Locate the cell with the specified text and output its [x, y] center coordinate. 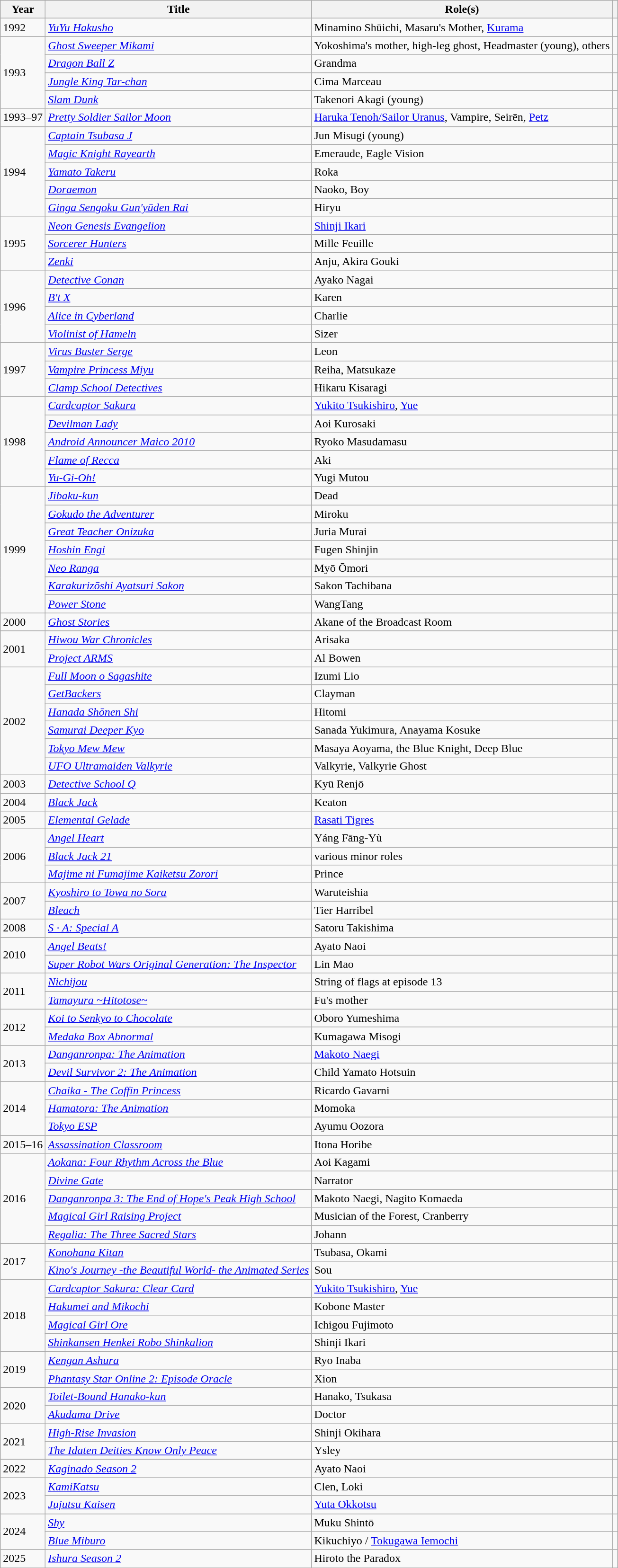
Bleach [179, 910]
Hanada Shōnen Shi [179, 712]
Aoi Kagami [462, 1162]
Shinkansen Henkei Robo Shinkalion [179, 1342]
Divine Gate [179, 1180]
Makoto Naegi, Nagito Komaeda [462, 1198]
B't X [179, 298]
Detective Conan [179, 280]
Ryo Inaba [462, 1360]
Hiroto the Paradox [462, 1559]
Medaka Box Abnormal [179, 1036]
Black Jack [179, 802]
Myō Ōmori [462, 568]
Yamato Takeru [179, 171]
Dead [462, 496]
Akane of the Broadcast Room [462, 622]
Gokudo the Adventurer [179, 514]
Fugen Shinjin [462, 550]
2013 [23, 1063]
Black Jack 21 [179, 856]
Tokyo ESP [179, 1126]
Full Moon o Sagashite [179, 676]
Oboro Yumeshima [462, 1018]
1993–97 [23, 117]
Magical Girl Raising Project [179, 1216]
2003 [23, 784]
Doctor [462, 1415]
Anju, Akira Gouki [462, 262]
Hanako, Tsukasa [462, 1397]
1994 [23, 171]
Tamayura ~Hitotose~ [179, 1000]
2012 [23, 1027]
Ginga Sengoku Gun'yūden Rai [179, 207]
various minor roles [462, 856]
2014 [23, 1108]
Flame of Recca [179, 460]
Xion [462, 1379]
Al Bowen [462, 658]
Child Yamato Hotsuin [462, 1072]
2016 [23, 1198]
Ayako Nagai [462, 280]
Shinji Okihara [462, 1433]
Masaya Aoyama, the Blue Knight, Deep Blue [462, 748]
Emeraude, Eagle Vision [462, 153]
Zenki [179, 262]
2005 [23, 820]
Clamp School Detectives [179, 388]
Grandma [462, 63]
Yuta Okkotsu [462, 1505]
Karakurizōshi Ayatsuri Sakon [179, 586]
Neon Genesis Evangelion [179, 226]
2017 [23, 1261]
2010 [23, 955]
YuYu Hakusho [179, 27]
2024 [23, 1532]
Leon [462, 352]
1995 [23, 244]
Phantasy Star Online 2: Episode Oracle [179, 1379]
2002 [23, 721]
Kumagawa Misogi [462, 1036]
WangTang [462, 604]
Hiryu [462, 207]
Karen [462, 298]
Haruka Tenoh/Sailor Uranus, Vampire, Seirēn, Petz [462, 117]
Chaika - The Coffin Princess [179, 1090]
Sizer [462, 334]
Aoi Kurosaki [462, 424]
Shy [179, 1523]
Slam Dunk [179, 99]
2004 [23, 802]
Nichijou [179, 982]
Hiwou War Chronicles [179, 640]
Yokoshima's mother, high-leg ghost, Headmaster (young), others [462, 45]
1996 [23, 307]
2018 [23, 1315]
2006 [23, 856]
Tsubasa, Okami [462, 1252]
2015–16 [23, 1144]
Sakon Tachibana [462, 586]
Ishura Season 2 [179, 1559]
S · A: Special A [179, 928]
Konohana Kitan [179, 1252]
Sou [462, 1270]
Ghost Sweeper Mikami [179, 45]
Danganronpa 3: The End of Hope's Peak High School [179, 1198]
Mille Feuille [462, 244]
Sorcerer Hunters [179, 244]
2007 [23, 901]
Clen, Loki [462, 1487]
Kyoshiro to Towa no Sora [179, 892]
Angel Beats! [179, 946]
Akudama Drive [179, 1415]
Prince [462, 874]
Johann [462, 1234]
Yugi Mutou [462, 478]
Naoko, Boy [462, 189]
2023 [23, 1496]
Great Teacher Onizuka [179, 532]
Doraemon [179, 189]
Samurai Deeper Kyo [179, 730]
Hoshin Engi [179, 550]
Regalia: The Three Sacred Stars [179, 1234]
2000 [23, 622]
Captain Tsubasa J [179, 135]
Assassination Classroom [179, 1144]
Itona Horibe [462, 1144]
Waruteishia [462, 892]
Keaton [462, 802]
Kobone Master [462, 1306]
Hakumei and Mikochi [179, 1306]
Koi to Senkyo to Chocolate [179, 1018]
1997 [23, 370]
Neo Ranga [179, 568]
Izumi Lio [462, 676]
Dragon Ball Z [179, 63]
UFO Ultramaiden Valkyrie [179, 766]
Devilman Lady [179, 424]
1998 [23, 442]
Year [23, 9]
Magical Girl Ore [179, 1324]
2022 [23, 1469]
Vampire Princess Miyu [179, 370]
Blue Miburo [179, 1541]
Role(s) [462, 9]
Hamatora: The Animation [179, 1108]
KamiKatsu [179, 1487]
2008 [23, 928]
Kyū Renjō [462, 784]
Hitomi [462, 712]
Majime ni Fumajime Kaiketsu Zorori [179, 874]
2001 [23, 649]
Aki [462, 460]
Reiha, Matsukaze [462, 370]
Super Robot Wars Original Generation: The Inspector [179, 964]
Clayman [462, 694]
Momoka [462, 1108]
Alice in Cyberland [179, 316]
Tier Harribel [462, 910]
Project ARMS [179, 658]
High-Rise Invasion [179, 1433]
Takenori Akagi (young) [462, 99]
Hikaru Kisaragi [462, 388]
Arisaka [462, 640]
Cima Marceau [462, 81]
Jujutsu Kaisen [179, 1505]
Aokana: Four Rhythm Across the Blue [179, 1162]
Ricardo Gavarni [462, 1090]
Kengan Ashura [179, 1360]
1993 [23, 72]
Ghost Stories [179, 622]
The Idaten Deities Know Only Peace [179, 1451]
Jibaku-kun [179, 496]
Kikuchiyo / Tokugawa Iemochi [462, 1541]
Violinist of Hameln [179, 334]
Danganronpa: The Animation [179, 1054]
Pretty Soldier Sailor Moon [179, 117]
Ysley [462, 1451]
Devil Survivor 2: The Animation [179, 1072]
Valkyrie, Valkyrie Ghost [462, 766]
Power Stone [179, 604]
Ryoko Masudamasu [462, 442]
Angel Heart [179, 838]
Satoru Takishima [462, 928]
Detective School Q [179, 784]
Miroku [462, 514]
2019 [23, 1369]
2011 [23, 991]
Kaginado Season 2 [179, 1469]
Jun Misugi (young) [462, 135]
Makoto Naegi [462, 1054]
Yu-Gi-Oh! [179, 478]
Android Announcer Maico 2010 [179, 442]
GetBackers [179, 694]
Tokyo Mew Mew [179, 748]
Ayumu Oozora [462, 1126]
Cardcaptor Sakura [179, 406]
Minamino Shūichi, Masaru's Mother, Kurama [462, 27]
1999 [23, 549]
Magic Knight Rayearth [179, 153]
Charlie [462, 316]
Cardcaptor Sakura: Clear Card [179, 1288]
Rasati Tigres [462, 820]
Roka [462, 171]
Ichigou Fujimoto [462, 1324]
Virus Buster Serge [179, 352]
Yáng Fāng-Yù [462, 838]
2021 [23, 1442]
2020 [23, 1406]
Elemental Gelade [179, 820]
Narrator [462, 1180]
Fu's mother [462, 1000]
2025 [23, 1559]
Juria Murai [462, 532]
Musician of the Forest, Cranberry [462, 1216]
String of flags at episode 13 [462, 982]
Jungle King Tar-chan [179, 81]
Title [179, 9]
Lin Mao [462, 964]
Sanada Yukimura, Anayama Kosuke [462, 730]
Toilet-Bound Hanako-kun [179, 1397]
1992 [23, 27]
Muku Shintō [462, 1523]
Kino's Journey -the Beautiful World- the Animated Series [179, 1270]
